Capture the cell that displays the provided text and extract its (x, y) central coordinate. 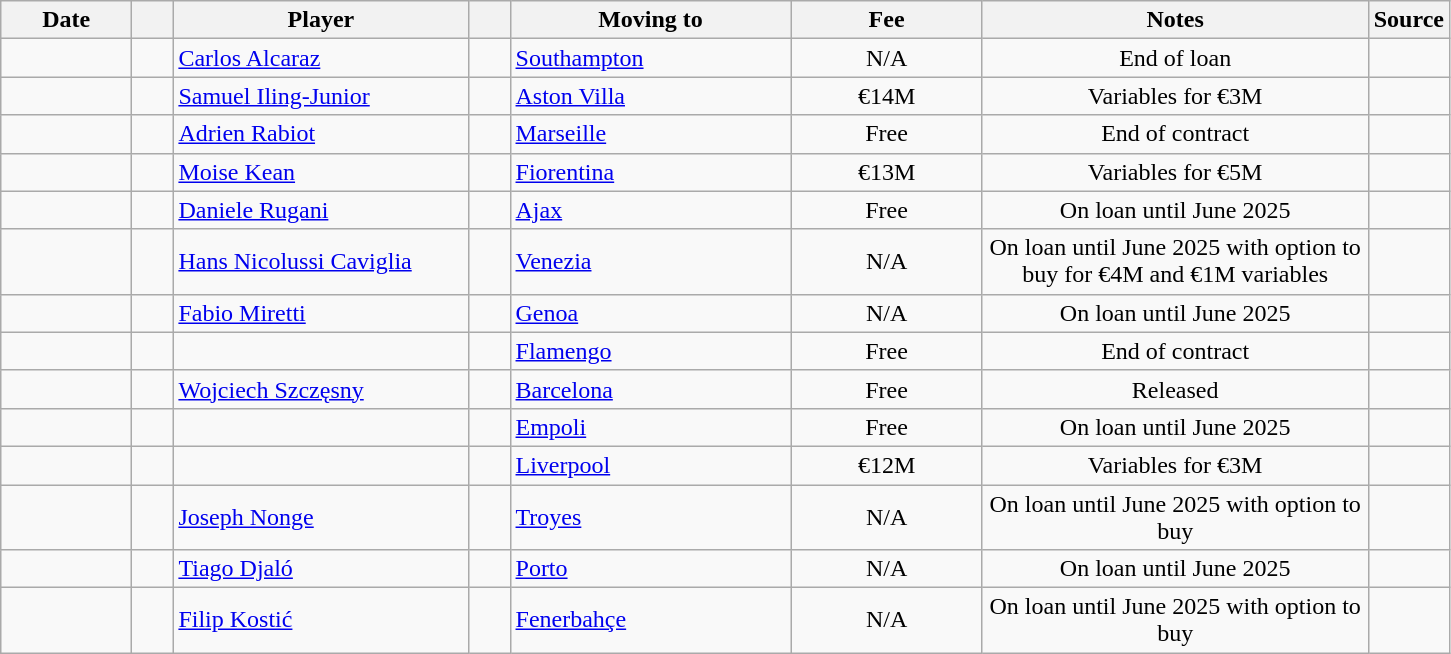
€14M (886, 96)
Filip Kostić (321, 620)
Barcelona (650, 389)
Released (1175, 389)
Ajax (650, 210)
Marseille (650, 134)
Genoa (650, 313)
Player (321, 20)
Venezia (650, 262)
Moise Kean (321, 172)
End of loan (1175, 58)
Fiorentina (650, 172)
Notes (1175, 20)
Porto (650, 569)
Aston Villa (650, 96)
Source (1408, 20)
Hans Nicolussi Caviglia (321, 262)
Empoli (650, 427)
Wojciech Szczęsny (321, 389)
Samuel Iling-Junior (321, 96)
Liverpool (650, 465)
Troyes (650, 516)
Joseph Nonge (321, 516)
Flamengo (650, 351)
Date (66, 20)
Moving to (650, 20)
Carlos Alcaraz (321, 58)
Fenerbahçe (650, 620)
€12M (886, 465)
Tiago Djaló (321, 569)
Daniele Rugani (321, 210)
Adrien Rabiot (321, 134)
Variables for €5M (1175, 172)
On loan until June 2025 with option to buy for €4M and €1M variables (1175, 262)
Fabio Miretti (321, 313)
Southampton (650, 58)
Fee (886, 20)
€13M (886, 172)
